From the cell containing the given text, extract its center point as (x, y) coordinate. 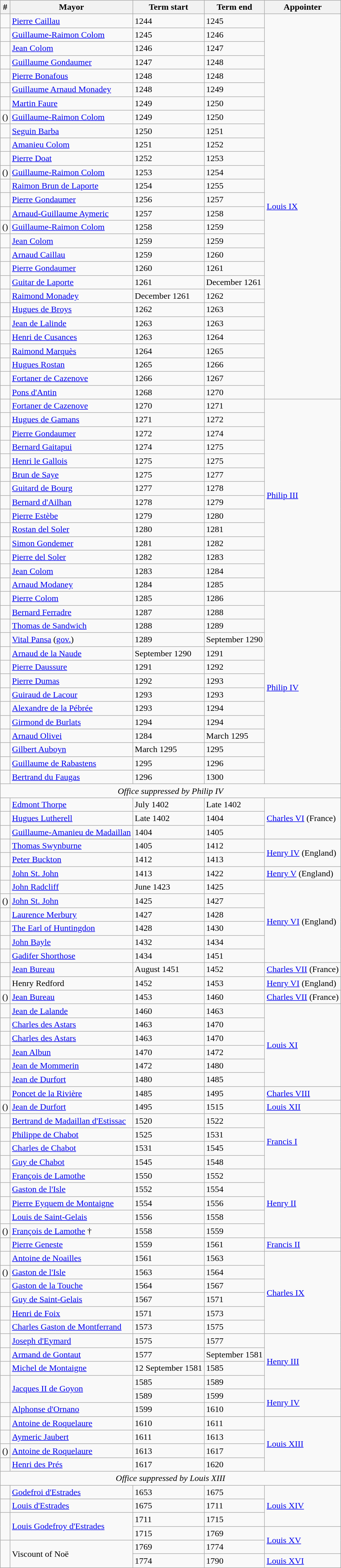
Arnaud Modaney (71, 584)
1286 (235, 598)
1548 (235, 1162)
Hugues Lutherell (71, 818)
Brun de Saye (71, 475)
Henri de Cusances (71, 337)
1525 (169, 1135)
Vital Pansa (gov.) (71, 640)
Henry IV (England) (302, 853)
Mayor (71, 7)
1244 (169, 21)
1790 (235, 1561)
Arnaud-Guillaume Aymeric (71, 213)
Henry V (England) (302, 873)
Henry Redford (71, 983)
Jean Albun (71, 1052)
August 1451 (169, 969)
Pons d'Antin (71, 392)
Edmont Thorpe (71, 804)
1255 (235, 186)
Philip III (302, 496)
Francis II (302, 1244)
Appointer (302, 7)
Pierre Doat (71, 158)
Raimond Monadey (71, 296)
Office suppressed by Philip IV (170, 791)
Alexandre de la Pébrée (71, 708)
Guillaume-Amanieu de Madaillan (71, 832)
Bernard Ferradre (71, 612)
Charles Gaston de Montferrand (71, 1327)
Guitar de Laporte (71, 282)
Seguin Barba (71, 131)
Laurence Merbury (71, 915)
Arnaud de la Naude (71, 653)
September 1581 (235, 1355)
Hugues de Broys (71, 310)
Hugues de Gamans (71, 420)
Guiraud de Lacour (71, 695)
Pierre Dumas (71, 681)
Pierre Bonafous (71, 76)
Guillaume Arnaud Monadey (71, 90)
1520 (169, 1121)
Amanieu Colom (71, 144)
Pierre Estèbe (71, 516)
Henri de Foix (71, 1313)
Martin Faure (71, 103)
1268 (169, 392)
Poncet de la Rivière (71, 1093)
# (5, 7)
Philip IV (302, 688)
Louis Godefroy d'Estrades (71, 1526)
Guillaume Gondaumer (71, 62)
1451 (235, 956)
Raimon Brun de Laporte (71, 186)
1287 (169, 612)
Bertrand de Madaillan d'Estissac (71, 1121)
Thomas Swynburne (71, 846)
Rostan del Soler (71, 530)
François de Lamothe † (71, 1231)
Jean de Mommerin (71, 1066)
Henri le Gallois (71, 461)
The Earl of Huntingdon (71, 928)
1653 (169, 1492)
Charles de Chabot (71, 1148)
Henry IV (302, 1403)
John Radcliff (71, 887)
Gilbert Auboyn (71, 750)
Joseph d'Eymard (71, 1341)
Office suppressed by Louis XIII (170, 1478)
Jean de Lalande (71, 1011)
Godefroi d'Estrades (71, 1492)
Antoine de Noailles (71, 1258)
Peter Buckton (71, 860)
Louis XIV (302, 1506)
Bertrand du Faugas (71, 777)
Louis d'Estrades (71, 1506)
July 1402 (169, 804)
Bernard d'Ailhan (71, 502)
1267 (235, 378)
Pierre Geneste (71, 1244)
Guillaume de Rabastens (71, 763)
Henry II (302, 1203)
Thomas de Sandwich (71, 626)
Alphonse d'Ornano (71, 1409)
12 September 1581 (169, 1368)
Louis de Saint-Gelais (71, 1217)
Term start (169, 7)
Pierre Daussure (71, 667)
Arnaud Caillau (71, 255)
Guy de Chabot (71, 1162)
June 1423 (169, 887)
Pierre Caillau (71, 21)
1432 (169, 942)
Louis XVI (302, 1561)
Michel de Montaigne (71, 1368)
Gadifer Shorthose (71, 956)
Hugues Rostan (71, 364)
Gaston de la Touche (71, 1286)
Louis XIII (302, 1444)
1300 (235, 777)
Arnaud Olivei (71, 736)
Pierre del Soler (71, 557)
John Bayle (71, 942)
Guy de Saint-Gelais (71, 1300)
Simon Gondemer (71, 543)
Girmond de Burlats (71, 722)
1620 (235, 1464)
Viscount of Noë (71, 1554)
Louis IX (302, 207)
Raimond Marquès (71, 351)
1550 (169, 1176)
1515 (235, 1107)
Charles VI (France) (302, 818)
François de Lamothe (71, 1176)
1256 (169, 200)
Francis I (302, 1141)
Louis XI (302, 1045)
Charles IX (302, 1292)
Philippe de Chabot (71, 1135)
Bernard Gaitapui (71, 447)
Charles VIII (302, 1093)
Pierre Eyquem de Montaigne (71, 1203)
Henry III (302, 1361)
Henri des Prés (71, 1464)
Louis XV (302, 1540)
Armand de Gontaut (71, 1355)
Jacques II de Goyon (71, 1389)
Aymeric Jaubert (71, 1437)
Term end (235, 7)
1522 (235, 1121)
Louis XII (302, 1107)
Guitard de Bourg (71, 488)
1422 (235, 873)
1430 (235, 928)
Jean de Lalinde (71, 323)
Pierre Colom (71, 598)
